Determine the [x, y] coordinate at the center of the cell enclosing the given text.  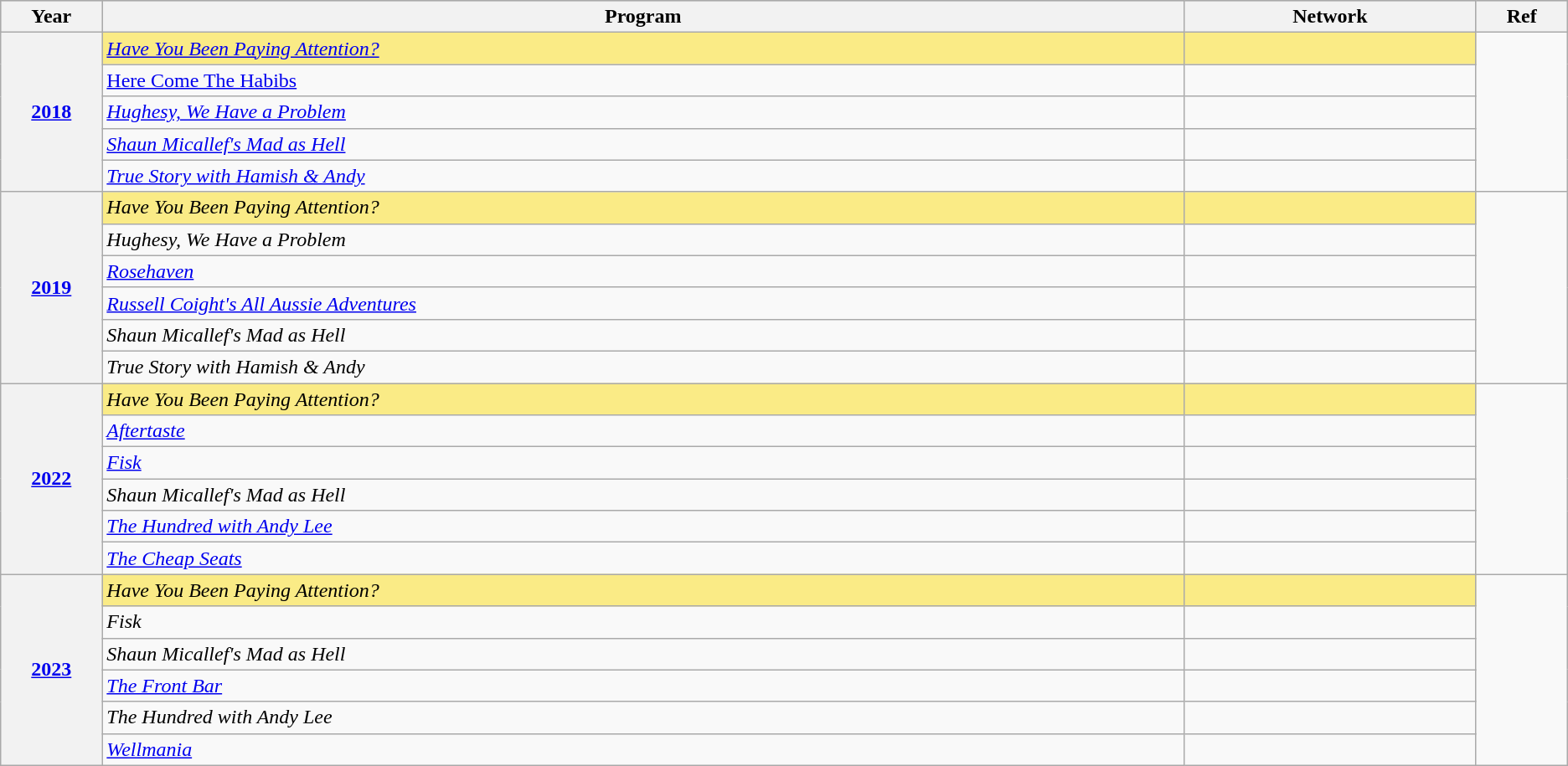
Network [1330, 17]
2018 [52, 112]
Russell Coight's All Aussie Adventures [643, 303]
2022 [52, 479]
The Front Bar [643, 686]
2019 [52, 287]
2023 [52, 670]
Ref [1521, 17]
Aftertaste [643, 431]
Program [643, 17]
Here Come The Habibs [643, 80]
The Cheap Seats [643, 558]
Wellmania [643, 749]
Year [52, 17]
Rosehaven [643, 271]
